Search for the cell housing the specified text and yield its (x, y) center coordinate. 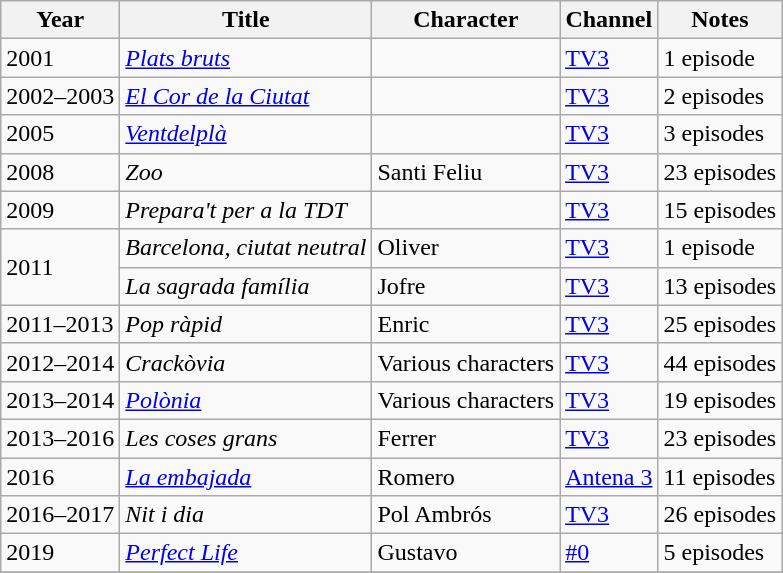
Romero (466, 477)
2009 (60, 210)
Barcelona, ciutat neutral (246, 248)
11 episodes (720, 477)
25 episodes (720, 324)
Santi Feliu (466, 172)
Jofre (466, 286)
19 episodes (720, 400)
Title (246, 20)
Notes (720, 20)
2011–2013 (60, 324)
Ventdelplà (246, 134)
2011 (60, 267)
13 episodes (720, 286)
2008 (60, 172)
2005 (60, 134)
15 episodes (720, 210)
Oliver (466, 248)
Channel (609, 20)
2016 (60, 477)
2002–2003 (60, 96)
Enric (466, 324)
Character (466, 20)
Gustavo (466, 553)
Zoo (246, 172)
5 episodes (720, 553)
2012–2014 (60, 362)
Antena 3 (609, 477)
Prepara't per a la TDT (246, 210)
2016–2017 (60, 515)
Crackòvia (246, 362)
Nit i dia (246, 515)
2019 (60, 553)
Year (60, 20)
Pol Ambrós (466, 515)
Perfect Life (246, 553)
Pop ràpid (246, 324)
2013–2014 (60, 400)
Les coses grans (246, 438)
2013–2016 (60, 438)
La sagrada família (246, 286)
#0 (609, 553)
Plats bruts (246, 58)
La embajada (246, 477)
44 episodes (720, 362)
El Cor de la Ciutat (246, 96)
26 episodes (720, 515)
Ferrer (466, 438)
3 episodes (720, 134)
2 episodes (720, 96)
Polònia (246, 400)
2001 (60, 58)
